Scan for the cell matching the given text and deliver its (X, Y) coordinate at center. 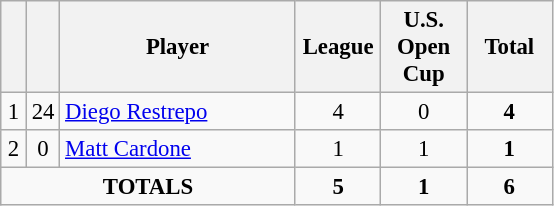
6 (509, 187)
Diego Restrepo (178, 112)
2 (14, 149)
24 (42, 112)
5 (338, 187)
Total (509, 47)
TOTALS (148, 187)
Matt Cardone (178, 149)
League (338, 47)
U.S. Open Cup (424, 47)
Player (178, 47)
